From the cell containing the given text, extract its center point as (x, y) coordinate. 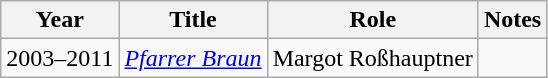
Year (60, 20)
Margot Roßhauptner (372, 58)
Title (193, 20)
2003–2011 (60, 58)
Role (372, 20)
Notes (512, 20)
Pfarrer Braun (193, 58)
